Determine the [X, Y] coordinate at the center of the cell enclosing the given text.  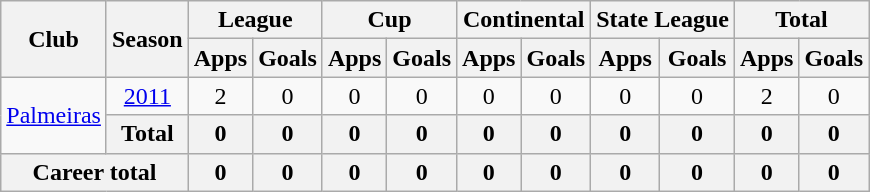
2011 [147, 96]
Season [147, 39]
State League [663, 20]
Palmeiras [54, 115]
Continental [524, 20]
Club [54, 39]
Cup [389, 20]
Career total [94, 172]
League [255, 20]
